Determine the [X, Y] coordinate at the center of the cell enclosing the given text.  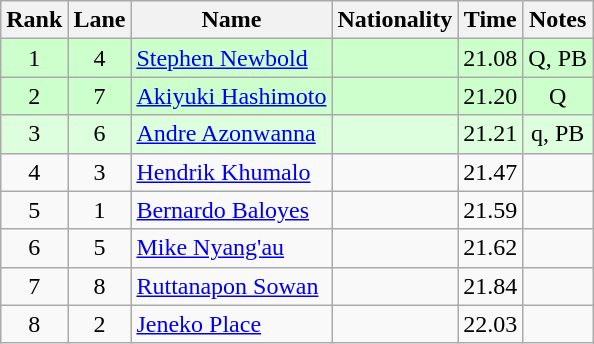
Akiyuki Hashimoto [232, 96]
21.59 [490, 210]
21.62 [490, 248]
q, PB [558, 134]
Stephen Newbold [232, 58]
Lane [100, 20]
Rank [34, 20]
Ruttanapon Sowan [232, 286]
Andre Azonwanna [232, 134]
22.03 [490, 324]
21.84 [490, 286]
Mike Nyang'au [232, 248]
21.20 [490, 96]
Hendrik Khumalo [232, 172]
21.08 [490, 58]
Time [490, 20]
Jeneko Place [232, 324]
Nationality [395, 20]
21.21 [490, 134]
Notes [558, 20]
Q, PB [558, 58]
21.47 [490, 172]
Name [232, 20]
Bernardo Baloyes [232, 210]
Q [558, 96]
